Detect which cell encompasses the target text, then output its (X, Y) center coordinate. 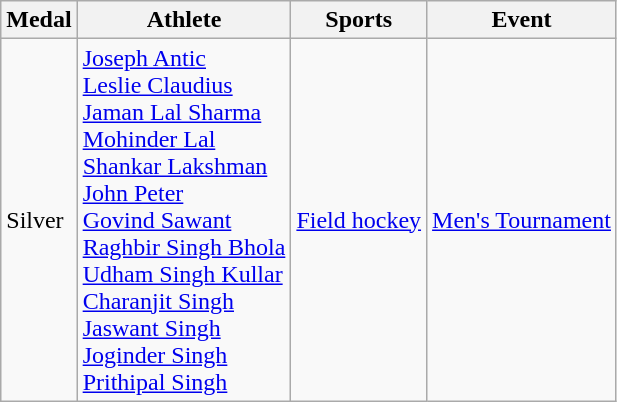
Event (522, 20)
Sports (359, 20)
Silver (39, 220)
Medal (39, 20)
Athlete (184, 20)
Men's Tournament (522, 220)
Field hockey (359, 220)
